Pinpoint the cell where the given text exists, returning its (X, Y) midpoint coordinate. 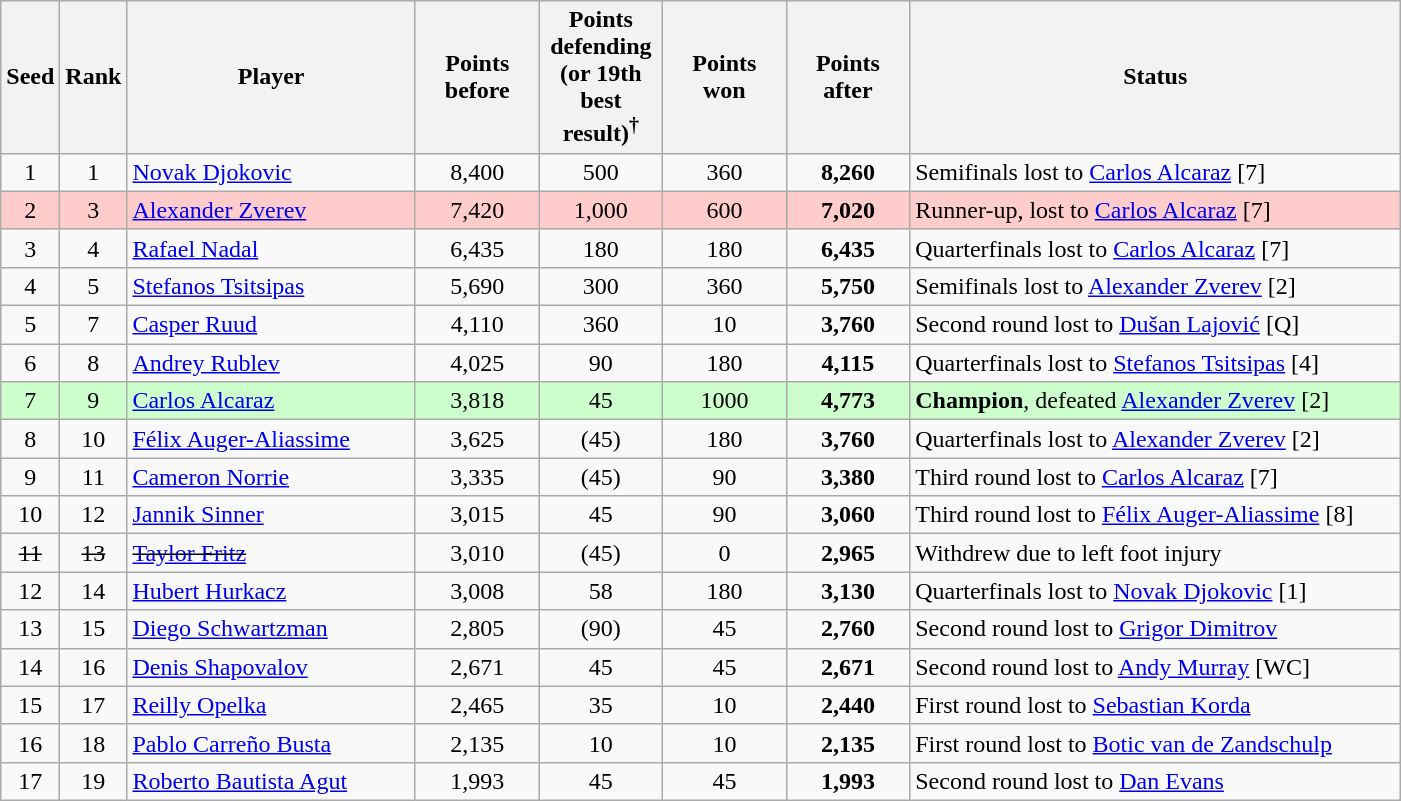
2,440 (848, 705)
1000 (725, 401)
6 (30, 363)
Points before (477, 78)
Second round lost to Dan Evans (1156, 781)
Second round lost to Dušan Lajović [Q] (1156, 325)
4,110 (477, 325)
Stefanos Tsitsipas (272, 286)
Casper Ruud (272, 325)
Roberto Bautista Agut (272, 781)
Status (1156, 78)
Alexander Zverev (272, 210)
Second round lost to Andy Murray [WC] (1156, 667)
Third round lost to Félix Auger-Aliassime [8] (1156, 515)
Novak Djokovic (272, 172)
0 (725, 553)
Points defending (or 19th best result)† (601, 78)
3,818 (477, 401)
1,000 (601, 210)
First round lost to Botic van de Zandschulp (1156, 743)
18 (94, 743)
Diego Schwartzman (272, 629)
4,115 (848, 363)
(90) (601, 629)
4,025 (477, 363)
2,760 (848, 629)
Champion, defeated Alexander Zverev [2] (1156, 401)
Player (272, 78)
Points after (848, 78)
35 (601, 705)
3,380 (848, 477)
Semifinals lost to Carlos Alcaraz [7] (1156, 172)
5,750 (848, 286)
Runner-up, lost to Carlos Alcaraz [7] (1156, 210)
Points won (725, 78)
3,060 (848, 515)
Pablo Carreño Busta (272, 743)
2,805 (477, 629)
Semifinals lost to Alexander Zverev [2] (1156, 286)
3,015 (477, 515)
3,130 (848, 591)
3,010 (477, 553)
First round lost to Sebastian Korda (1156, 705)
2,965 (848, 553)
Quarterfinals lost to Novak Djokovic [1] (1156, 591)
19 (94, 781)
600 (725, 210)
Quarterfinals lost to Carlos Alcaraz [7] (1156, 248)
300 (601, 286)
Third round lost to Carlos Alcaraz [7] (1156, 477)
3,008 (477, 591)
Seed (30, 78)
Cameron Norrie (272, 477)
Félix Auger-Aliassime (272, 439)
Hubert Hurkacz (272, 591)
Rafael Nadal (272, 248)
Carlos Alcaraz (272, 401)
2,465 (477, 705)
Taylor Fritz (272, 553)
Reilly Opelka (272, 705)
8,260 (848, 172)
Andrey Rublev (272, 363)
7,420 (477, 210)
7,020 (848, 210)
Second round lost to Grigor Dimitrov (1156, 629)
5,690 (477, 286)
Withdrew due to left foot injury (1156, 553)
3,625 (477, 439)
58 (601, 591)
4,773 (848, 401)
3,335 (477, 477)
Rank (94, 78)
500 (601, 172)
8,400 (477, 172)
2 (30, 210)
Denis Shapovalov (272, 667)
Jannik Sinner (272, 515)
Quarterfinals lost to Alexander Zverev [2] (1156, 439)
Quarterfinals lost to Stefanos Tsitsipas [4] (1156, 363)
